Scan for the cell matching the given text and deliver its [x, y] coordinate at center. 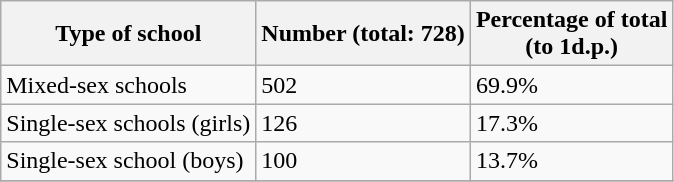
Type of school [128, 34]
Percentage of total (to 1d.p.) [572, 34]
17.3% [572, 123]
502 [364, 85]
126 [364, 123]
Mixed-sex schools [128, 85]
Number (total: 728) [364, 34]
Single-sex schools (girls) [128, 123]
69.9% [572, 85]
13.7% [572, 161]
100 [364, 161]
Single-sex school (boys) [128, 161]
